Identify which cell holds the provided text, then report its (x, y) central coordinate. 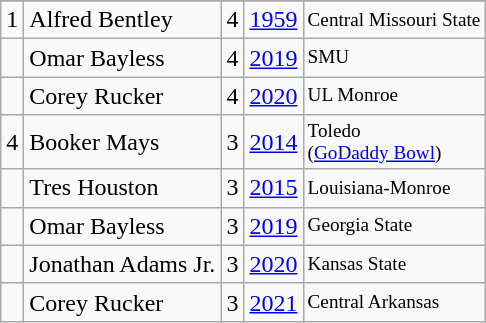
2021 (274, 302)
Central Missouri State (394, 20)
Kansas State (394, 264)
1 (12, 20)
Alfred Bentley (122, 20)
Central Arkansas (394, 302)
Booker Mays (122, 142)
2014 (274, 142)
Tres Houston (122, 188)
Jonathan Adams Jr. (122, 264)
1959 (274, 20)
Toledo(GoDaddy Bowl) (394, 142)
SMU (394, 58)
UL Monroe (394, 96)
Louisiana-Monroe (394, 188)
Georgia State (394, 226)
2015 (274, 188)
